Search for the cell housing the specified text and yield its [X, Y] center coordinate. 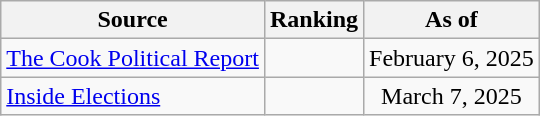
Source [133, 20]
Inside Elections [133, 96]
February 6, 2025 [452, 58]
As of [452, 20]
The Cook Political Report [133, 58]
Ranking [314, 20]
March 7, 2025 [452, 96]
